For the text-containing cell, return its midpoint in (X, Y) coordinate format. 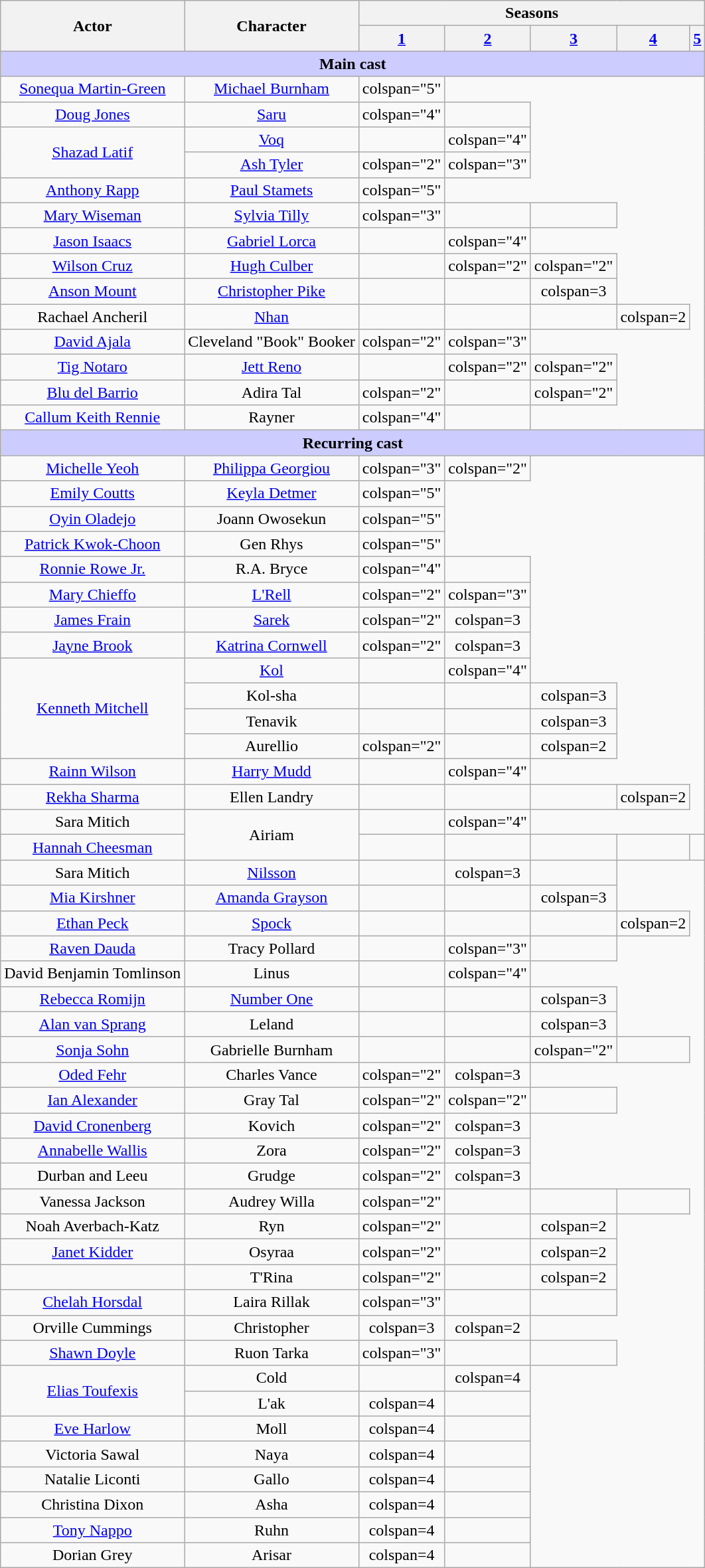
Number One (272, 999)
Rainn Wilson (93, 772)
Amanda Grayson (272, 898)
3 (574, 39)
Chelah Horsdal (93, 1302)
Airiam (272, 835)
2 (488, 39)
David Ajala (93, 342)
Gray Tal (272, 1100)
Ryn (272, 1227)
Gallo (272, 1479)
Natalie Liconti (93, 1479)
Aurellio (272, 746)
Moll (272, 1429)
Eve Harlow (93, 1429)
Dorian Grey (93, 1555)
Sylvia Tilly (272, 215)
Shazad Latif (93, 152)
1 (402, 39)
Osyraa (272, 1252)
David Benjamin Tomlinson (93, 974)
5 (697, 39)
Paul Stamets (272, 190)
Elias Toufexis (93, 1391)
Philippa Georgiou (272, 468)
Audrey Willa (272, 1201)
4 (653, 39)
Vanessa Jackson (93, 1201)
Ronnie Rowe Jr. (93, 569)
Ash Tyler (272, 165)
Tenavik (272, 721)
Gen Rhys (272, 544)
Jason Isaacs (93, 240)
Sonequa Martin-Green (93, 89)
Leland (272, 1024)
Zora (272, 1151)
Main cast (353, 64)
Keyla Detmer (272, 493)
James Frain (93, 620)
Rayner (272, 418)
Rebecca Romijn (93, 999)
R.A. Bryce (272, 569)
Kenneth Mitchell (93, 708)
Shawn Doyle (93, 1353)
Saru (272, 114)
Naya (272, 1454)
Recurring cast (353, 443)
Nhan (272, 317)
Blu del Barrio (93, 392)
Joann Owosekun (272, 519)
Sonja Sohn (93, 1049)
Sarek (272, 620)
Doug Jones (93, 114)
Gabrielle Burnham (272, 1049)
Christina Dixon (93, 1504)
Rachael Ancheril (93, 317)
Laira Rillak (272, 1302)
Mia Kirshner (93, 898)
Harry Mudd (272, 772)
Actor (93, 26)
Mary Chieffo (93, 594)
Michelle Yeoh (93, 468)
Hannah Cheesman (93, 847)
Michael Burnham (272, 89)
Arisar (272, 1555)
Linus (272, 974)
Charles Vance (272, 1075)
Ruhn (272, 1529)
Alan van Sprang (93, 1024)
Grudge (272, 1176)
Victoria Sawal (93, 1454)
Ethan Peck (93, 923)
Kol (272, 670)
Ellen Landry (272, 797)
Oded Fehr (93, 1075)
Oyin Oladejo (93, 519)
Janet Kidder (93, 1252)
Patrick Kwok-Choon (93, 544)
Asha (272, 1504)
Wilson Cruz (93, 266)
Gabriel Lorca (272, 240)
Cleveland "Book" Booker (272, 342)
Raven Dauda (93, 948)
T'Rina (272, 1277)
L'Rell (272, 594)
Orville Cummings (93, 1328)
Nilsson (272, 873)
Callum Keith Rennie (93, 418)
Christopher (272, 1328)
Kovich (272, 1126)
Cold (272, 1378)
Durban and Leeu (93, 1176)
Jayne Brook (93, 645)
Spock (272, 923)
Jett Reno (272, 367)
Mary Wiseman (93, 215)
Katrina Cornwell (272, 645)
Tony Nappo (93, 1529)
Anthony Rapp (93, 190)
Hugh Culber (272, 266)
Emily Coutts (93, 493)
Ian Alexander (93, 1100)
Annabelle Wallis (93, 1151)
Character (272, 26)
Kol-sha (272, 695)
Rekha Sharma (93, 797)
Voq (272, 139)
Tracy Pollard (272, 948)
Tig Notaro (93, 367)
Adira Tal (272, 392)
Anson Mount (93, 291)
Ruon Tarka (272, 1353)
David Cronenberg (93, 1126)
Christopher Pike (272, 291)
Seasons (532, 13)
L'ak (272, 1403)
Noah Averbach-Katz (93, 1227)
